Scan for the cell matching the given text and deliver its [X, Y] coordinate at center. 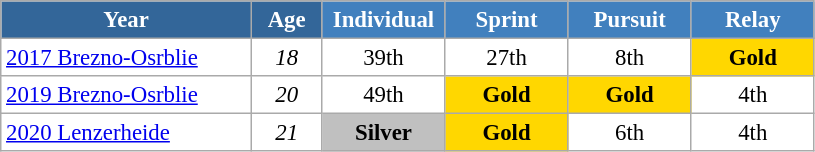
Age [286, 20]
21 [286, 133]
8th [630, 58]
49th [384, 95]
Relay [752, 20]
2019 Brezno-Osrblie [126, 95]
20 [286, 95]
Sprint [506, 20]
39th [384, 58]
27th [506, 58]
Year [126, 20]
Silver [384, 133]
2017 Brezno-Osrblie [126, 58]
6th [630, 133]
Pursuit [630, 20]
2020 Lenzerheide [126, 133]
18 [286, 58]
Individual [384, 20]
